Locate the cell with the specified text and output its [x, y] center coordinate. 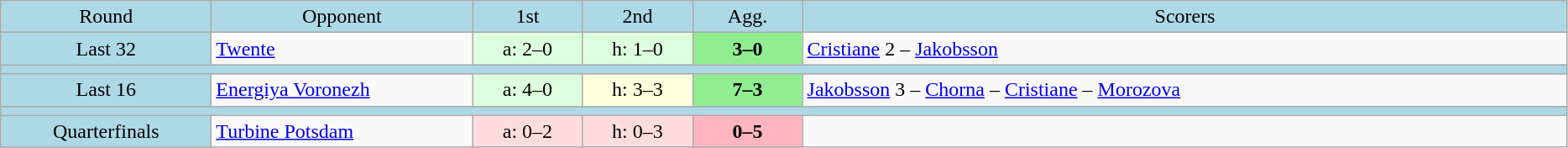
Quarterfinals [106, 131]
Round [106, 17]
Scorers [1185, 17]
7–3 [747, 90]
Agg. [747, 17]
1st [527, 17]
Twente [342, 49]
h: 1–0 [638, 49]
0–5 [747, 131]
Jakobsson 3 – Chorna – Cristiane – Morozova [1185, 90]
h: 3–3 [638, 90]
a: 2–0 [527, 49]
Turbine Potsdam [342, 131]
Opponent [342, 17]
h: 0–3 [638, 131]
a: 4–0 [527, 90]
Cristiane 2 – Jakobsson [1185, 49]
Last 16 [106, 90]
Last 32 [106, 49]
3–0 [747, 49]
2nd [638, 17]
Energiya Voronezh [342, 90]
a: 0–2 [527, 131]
